For the text-containing cell, return its midpoint in [X, Y] coordinate format. 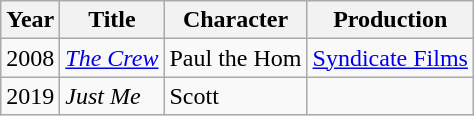
Just Me [112, 96]
2008 [30, 58]
Year [30, 20]
The Crew [112, 58]
Production [390, 20]
2019 [30, 96]
Title [112, 20]
Character [236, 20]
Paul the Hom [236, 58]
Syndicate Films [390, 58]
Scott [236, 96]
